For the text-containing cell, return its midpoint in (x, y) coordinate format. 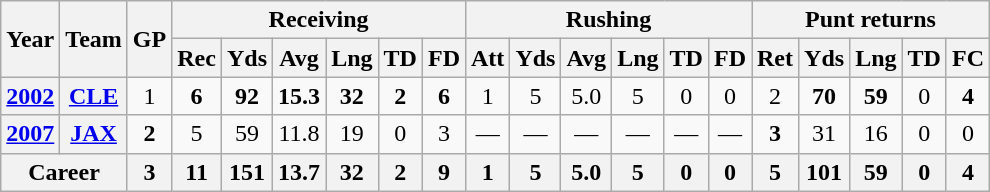
Punt returns (871, 20)
Receiving (319, 20)
FC (968, 58)
13.7 (300, 172)
2007 (30, 134)
11.8 (300, 134)
31 (824, 134)
Year (30, 39)
Rec (197, 58)
Career (64, 172)
92 (246, 96)
JAX (94, 134)
Rushing (608, 20)
GP (149, 39)
16 (876, 134)
Att (487, 58)
70 (824, 96)
9 (444, 172)
CLE (94, 96)
19 (352, 134)
Ret (776, 58)
Team (94, 39)
101 (824, 172)
151 (246, 172)
15.3 (300, 96)
2002 (30, 96)
11 (197, 172)
